Search for the cell housing the specified text and yield its [x, y] center coordinate. 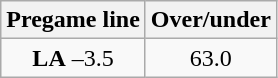
LA –3.5 [74, 58]
Pregame line [74, 20]
63.0 [210, 58]
Over/under [210, 20]
